Capture the cell that displays the provided text and extract its [x, y] central coordinate. 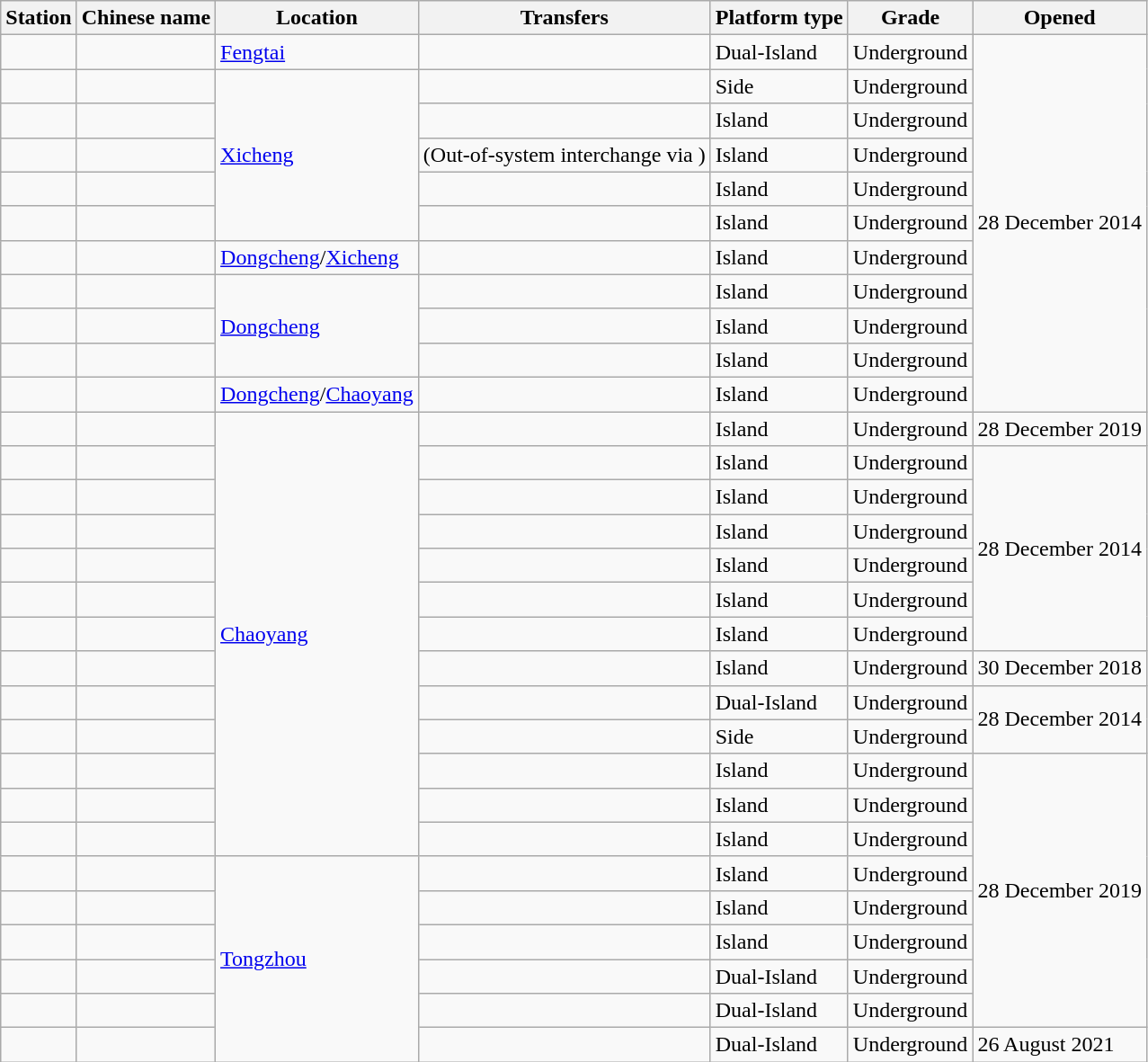
30 December 2018 [1060, 668]
Grade [910, 18]
Fengtai [317, 52]
Platform type [779, 18]
(Out-of-system interchange via ) [565, 155]
Opened [1060, 18]
Dongcheng/Chaoyang [317, 394]
Station [39, 18]
Xicheng [317, 155]
Chaoyang [317, 635]
Location [317, 18]
Dongcheng/Xicheng [317, 257]
Transfers [565, 18]
Tongzhou [317, 959]
Chinese name [146, 18]
Dongcheng [317, 326]
26 August 2021 [1060, 1045]
